Identify which cell holds the provided text, then report its [X, Y] central coordinate. 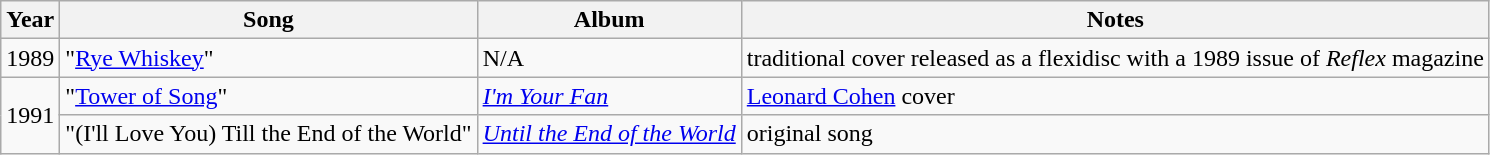
traditional cover released as a flexidisc with a 1989 issue of Reflex magazine [1115, 58]
I'm Your Fan [609, 96]
"(I'll Love You) Till the End of the World" [268, 134]
1989 [30, 58]
Year [30, 20]
Leonard Cohen cover [1115, 96]
Song [268, 20]
Notes [1115, 20]
"Tower of Song" [268, 96]
"Rye Whiskey" [268, 58]
Album [609, 20]
N/A [609, 58]
Until the End of the World [609, 134]
1991 [30, 115]
original song [1115, 134]
